Identify which cell holds the provided text, then report its (X, Y) central coordinate. 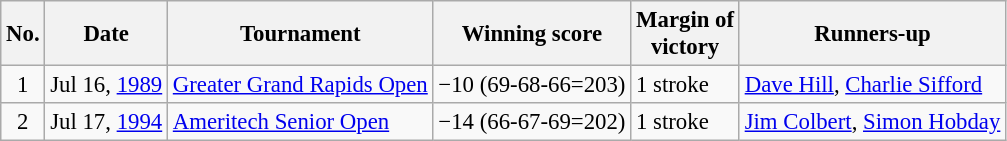
Greater Grand Rapids Open (301, 85)
Jim Colbert, Simon Hobday (872, 122)
Jul 16, 1989 (106, 85)
Dave Hill, Charlie Sifford (872, 85)
−10 (69-68-66=203) (532, 85)
Tournament (301, 34)
Date (106, 34)
−14 (66-67-69=202) (532, 122)
Winning score (532, 34)
Runners-up (872, 34)
2 (23, 122)
No. (23, 34)
Ameritech Senior Open (301, 122)
1 (23, 85)
Jul 17, 1994 (106, 122)
Margin ofvictory (686, 34)
